Determine the (x, y) coordinate at the center of the cell enclosing the given text.  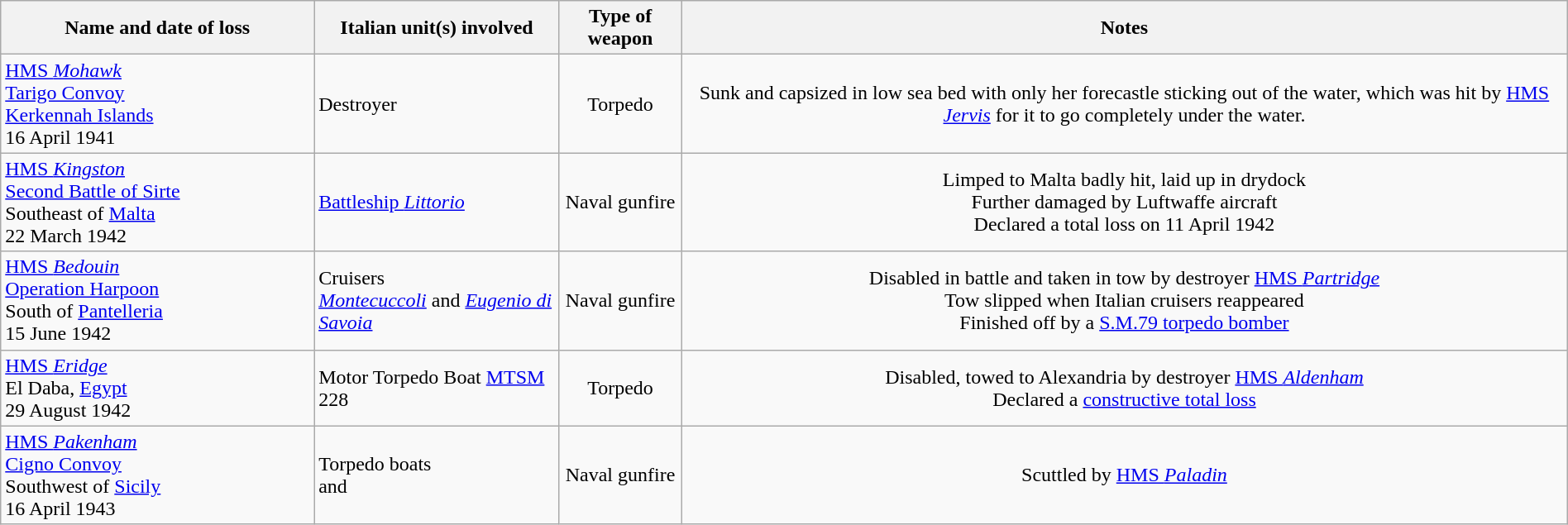
Type of weapon (620, 28)
Notes (1125, 28)
Motor Torpedo Boat MTSM 228 (437, 388)
Torpedo boats and (437, 475)
Battleship Littorio (437, 202)
Italian unit(s) involved (437, 28)
HMS EridgeEl Daba, Egypt29 August 1942 (157, 388)
Limped to Malta badly hit, laid up in drydockFurther damaged by Luftwaffe aircraftDeclared a total loss on 11 April 1942 (1125, 202)
Disabled in battle and taken in tow by destroyer HMS PartridgeTow slipped when Italian cruisers reappearedFinished off by a S.M.79 torpedo bomber (1125, 301)
HMS KingstonSecond Battle of SirteSoutheast of Malta22 March 1942 (157, 202)
Scuttled by HMS Paladin (1125, 475)
HMS MohawkTarigo ConvoyKerkennah Islands16 April 1941 (157, 104)
CruisersMontecuccoli and Eugenio di Savoia (437, 301)
Name and date of loss (157, 28)
HMS BedouinOperation HarpoonSouth of Pantelleria15 June 1942 (157, 301)
HMS PakenhamCigno ConvoySouthwest of Sicily16 April 1943 (157, 475)
Disabled, towed to Alexandria by destroyer HMS AldenhamDeclared a constructive total loss (1125, 388)
Destroyer (437, 104)
